Capture the cell that displays the provided text and extract its (x, y) central coordinate. 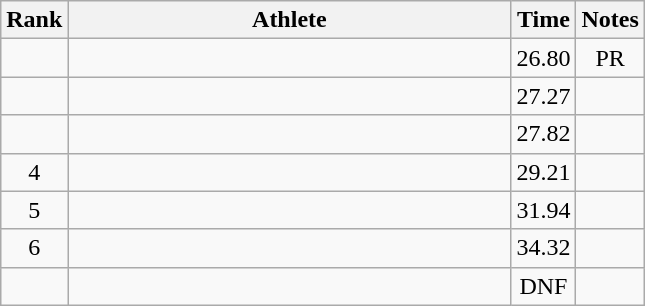
26.80 (544, 58)
34.32 (544, 248)
27.82 (544, 134)
Athlete (290, 20)
PR (610, 58)
DNF (544, 286)
Rank (34, 20)
31.94 (544, 210)
6 (34, 248)
5 (34, 210)
29.21 (544, 172)
Notes (610, 20)
Time (544, 20)
27.27 (544, 96)
4 (34, 172)
